Scan for the cell matching the given text and deliver its (x, y) coordinate at center. 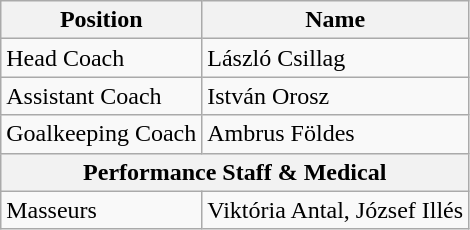
Head Coach (102, 58)
Position (102, 20)
Viktória Antal, József Illés (336, 210)
Assistant Coach (102, 96)
István Orosz (336, 96)
Masseurs (102, 210)
Ambrus Földes (336, 134)
László Csillag (336, 58)
Goalkeeping Coach (102, 134)
Performance Staff & Medical (235, 172)
Name (336, 20)
